From the cell containing the given text, extract its center point as [x, y] coordinate. 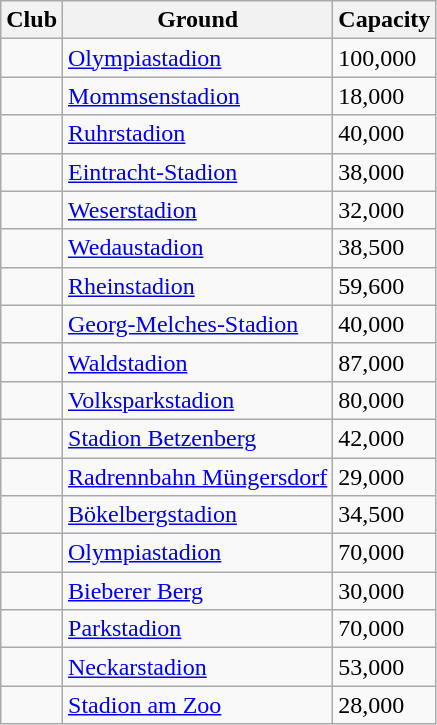
34,500 [384, 515]
Ruhrstadion [198, 134]
29,000 [384, 477]
Georg-Melches-Stadion [198, 324]
Capacity [384, 20]
Mommsenstadion [198, 96]
Wedaustadion [198, 248]
Waldstadion [198, 362]
59,600 [384, 286]
28,000 [384, 705]
Bökelbergstadion [198, 515]
32,000 [384, 210]
Stadion Betzenberg [198, 438]
Parkstadion [198, 629]
Rheinstadion [198, 286]
Eintracht-Stadion [198, 172]
Stadion am Zoo [198, 705]
Radrennbahn Müngersdorf [198, 477]
18,000 [384, 96]
38,000 [384, 172]
42,000 [384, 438]
100,000 [384, 58]
Ground [198, 20]
Club [32, 20]
87,000 [384, 362]
30,000 [384, 591]
Weserstadion [198, 210]
Neckarstadion [198, 667]
53,000 [384, 667]
Bieberer Berg [198, 591]
38,500 [384, 248]
80,000 [384, 400]
Volksparkstadion [198, 400]
